Pinpoint the cell where the given text exists, returning its [x, y] midpoint coordinate. 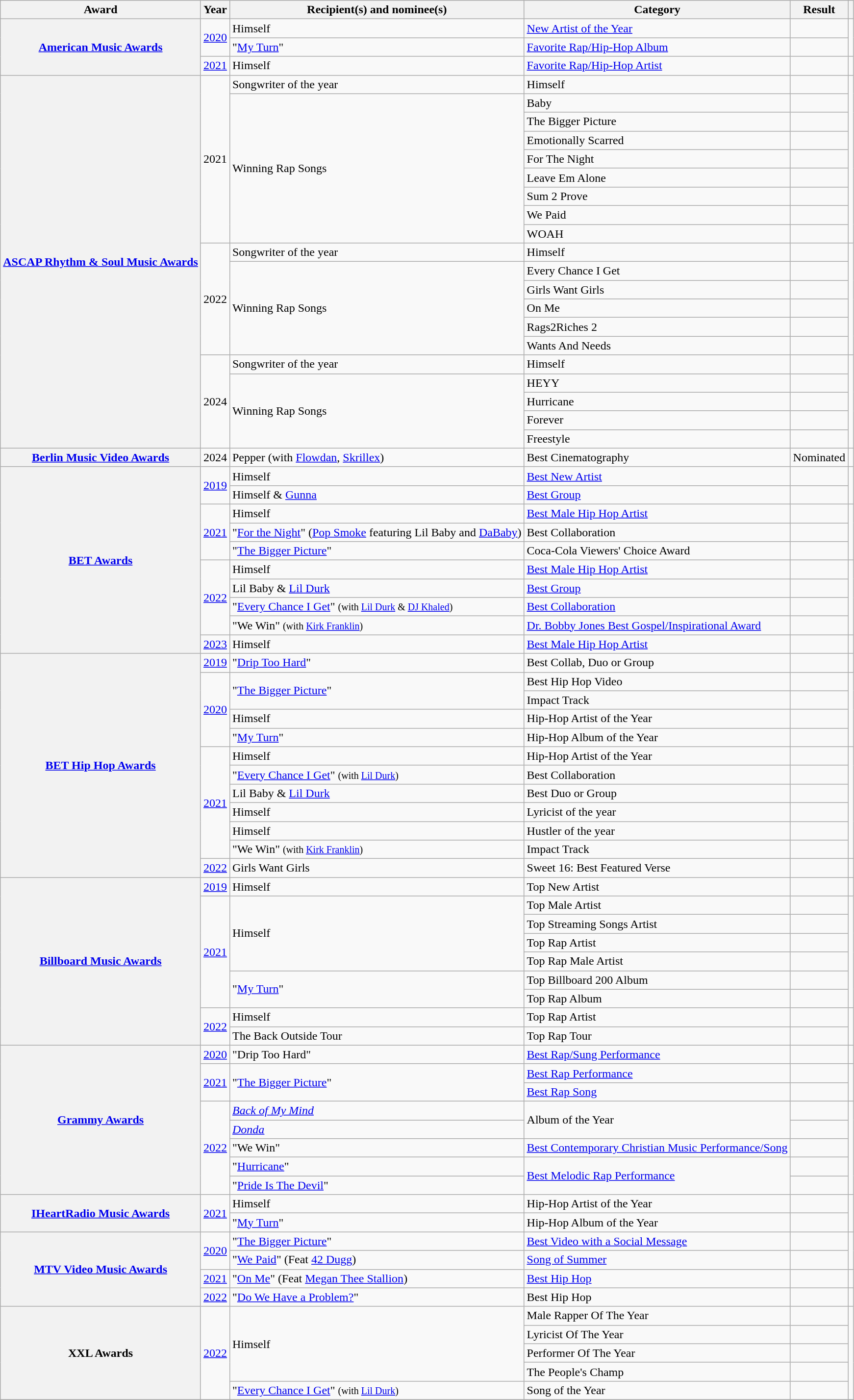
Top New Artist [657, 887]
Recipient(s) and nominee(s) [377, 10]
Coca-Cola Viewers' Choice Award [657, 551]
BET Awards [101, 560]
BET Hip Hop Awards [101, 766]
Album of the Year [657, 1120]
Best Duo or Group [657, 793]
Category [657, 10]
The People's Champ [657, 1372]
Best Rap/Sung Performance [657, 1054]
MTV Video Music Awards [101, 1269]
"On Me" (Feat Megan Thee Stallion) [377, 1278]
New Artist of the Year [657, 28]
Forever [657, 420]
Back of My Mind [377, 1110]
Donda [377, 1129]
"Pride Is The Devil" [377, 1185]
Lyricist Of The Year [657, 1334]
Best Melodic Rap Performance [657, 1176]
IHeartRadio Music Awards [101, 1213]
The Back Outside Tour [377, 1036]
"We Paid" (Feat 42 Dugg) [377, 1260]
Song of Summer [657, 1260]
HEYY [657, 383]
"Do We Have a Problem?" [377, 1297]
Result [819, 10]
Favorite Rap/Hip-Hop Album [657, 47]
Award [101, 10]
Baby [657, 103]
Dr. Bobby Jones Best Gospel/Inspirational Award [657, 625]
Lyricist of the year [657, 812]
Sum 2 Prove [657, 196]
Nominated [819, 457]
Top Streaming Songs Artist [657, 924]
"Every Chance I Get" (with Lil Durk & DJ Khaled) [377, 607]
Top Billboard 200 Album [657, 980]
On Me [657, 308]
Performer Of The Year [657, 1353]
Every Chance I Get [657, 271]
Best New Artist [657, 476]
"We Win" [377, 1148]
Wants And Needs [657, 346]
Best Video with a Social Message [657, 1241]
Billboard Music Awards [101, 962]
Sweet 16: Best Featured Verse [657, 868]
Top Rap Tour [657, 1036]
The Bigger Picture [657, 122]
Best Rap Song [657, 1092]
2023 [215, 644]
Top Rap Male Artist [657, 961]
Best Rap Performance [657, 1073]
Leave Em Alone [657, 177]
Male Rapper Of The Year [657, 1316]
WOAH [657, 234]
Song of the Year [657, 1390]
American Music Awards [101, 47]
Top Male Artist [657, 905]
Pepper (with Flowdan, Skrillex) [377, 457]
Hustler of the year [657, 831]
Year [215, 10]
Emotionally Scarred [657, 140]
Best Hip Hop Video [657, 681]
"Hurricane" [377, 1167]
"For the Night" (Pop Smoke featuring Lil Baby and DaBaby) [377, 532]
Hurricane [657, 401]
Grammy Awards [101, 1120]
Top Rap Album [657, 999]
Favorite Rap/Hip-Hop Artist [657, 66]
For The Night [657, 159]
Freestyle [657, 439]
Berlin Music Video Awards [101, 457]
Himself & Gunna [377, 495]
Best Collab, Duo or Group [657, 663]
ASCAP Rhythm & Soul Music Awards [101, 262]
Rags2Riches 2 [657, 327]
Best Cinematography [657, 457]
We Paid [657, 215]
Best Contemporary Christian Music Performance/Song [657, 1148]
XXL Awards [101, 1353]
